For the text-containing cell, return its midpoint in (x, y) coordinate format. 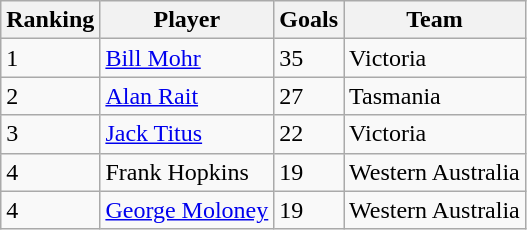
22 (309, 134)
Frank Hopkins (187, 172)
Bill Mohr (187, 58)
2 (50, 96)
Team (435, 20)
George Moloney (187, 210)
Ranking (50, 20)
Alan Rait (187, 96)
Jack Titus (187, 134)
35 (309, 58)
27 (309, 96)
Tasmania (435, 96)
Player (187, 20)
3 (50, 134)
Goals (309, 20)
1 (50, 58)
